From the cell containing the given text, extract its center point as [X, Y] coordinate. 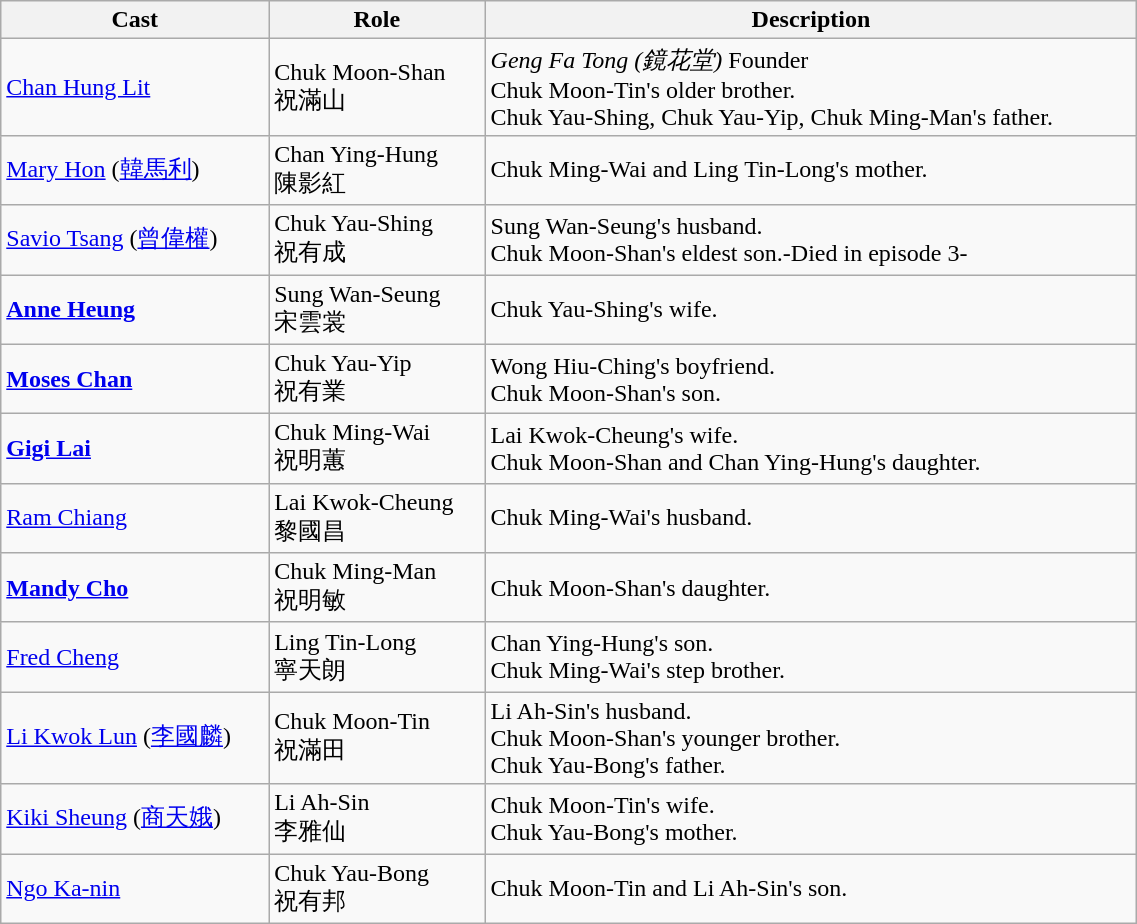
Chuk Moon-Tin's wife. Chuk Yau-Bong's mother. [811, 819]
Chuk Yau-Shing's wife. [811, 309]
Fred Cheng [135, 657]
Chuk Moon-Tin and Li Ah-Sin's son. [811, 889]
Chuk Yau-Shing 祝有成 [377, 240]
Ram Chiang [135, 518]
Wong Hiu-Ching's boyfriend. Chuk Moon-Shan's son. [811, 379]
Mandy Cho [135, 588]
Chan Ying-Hung 陳影紅 [377, 170]
Chuk Ming-Wai 祝明蕙 [377, 449]
Cast [135, 20]
Chan Hung Lit [135, 88]
Kiki Sheung (商天娥) [135, 819]
Li Ah-Sin 李雅仙 [377, 819]
Chuk Ming-Wai and Ling Tin-Long's mother. [811, 170]
Lai Kwok-Cheung 黎國昌 [377, 518]
Description [811, 20]
Mary Hon (韓馬利) [135, 170]
Chuk Yau-Yip 祝有業 [377, 379]
Chuk Moon-Shan 祝滿山 [377, 88]
Sung Wan-Seung 宋雲裳 [377, 309]
Li Ah-Sin's husband. Chuk Moon-Shan's younger brother. Chuk Yau-Bong's father. [811, 738]
Chuk Ming-Wai's husband. [811, 518]
Ngo Ka-nin [135, 889]
Moses Chan [135, 379]
Chuk Ming-Man 祝明敏 [377, 588]
Savio Tsang (曾偉權) [135, 240]
Chuk Yau-Bong 祝有邦 [377, 889]
Chuk Moon-Shan's daughter. [811, 588]
Li Kwok Lun (李國麟) [135, 738]
Gigi Lai [135, 449]
Sung Wan-Seung's husband. Chuk Moon-Shan's eldest son.-Died in episode 3- [811, 240]
Chan Ying-Hung's son. Chuk Ming-Wai's step brother. [811, 657]
Role [377, 20]
Ling Tin-Long 寧天朗 [377, 657]
Chuk Moon-Tin 祝滿田 [377, 738]
Geng Fa Tong (鏡花堂) Founder Chuk Moon-Tin's older brother. Chuk Yau-Shing, Chuk Yau-Yip, Chuk Ming-Man's father. [811, 88]
Lai Kwok-Cheung's wife. Chuk Moon-Shan and Chan Ying-Hung's daughter. [811, 449]
Anne Heung [135, 309]
